From the cell containing the given text, extract its center point as [x, y] coordinate. 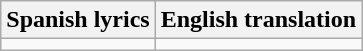
Spanish lyrics [78, 20]
English translation [258, 20]
